Determine the [x, y] coordinate at the center of the cell enclosing the given text.  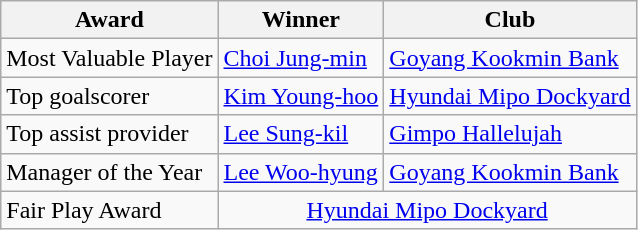
Top assist provider [110, 134]
Kim Young-hoo [301, 96]
Lee Sung-kil [301, 134]
Club [510, 20]
Award [110, 20]
Choi Jung-min [301, 58]
Manager of the Year [110, 172]
Top goalscorer [110, 96]
Gimpo Hallelujah [510, 134]
Winner [301, 20]
Most Valuable Player [110, 58]
Lee Woo-hyung [301, 172]
Fair Play Award [110, 210]
